Identify which cell holds the provided text, then report its [x, y] central coordinate. 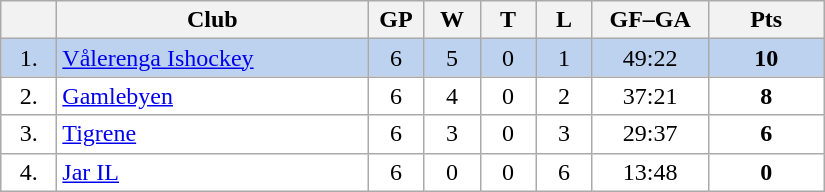
49:22 [650, 58]
10 [766, 58]
2 [564, 96]
5 [452, 58]
8 [766, 96]
2. [29, 96]
Gamlebyen [212, 96]
T [508, 20]
GF–GA [650, 20]
GP [396, 20]
Tigrene [212, 134]
W [452, 20]
L [564, 20]
4 [452, 96]
Jar IL [212, 172]
37:21 [650, 96]
Club [212, 20]
4. [29, 172]
1. [29, 58]
1 [564, 58]
13:48 [650, 172]
29:37 [650, 134]
Vålerenga Ishockey [212, 58]
3. [29, 134]
Pts [766, 20]
